Capture the cell that displays the provided text and extract its (x, y) central coordinate. 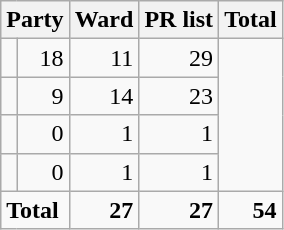
Ward (104, 20)
Party (35, 20)
23 (179, 96)
29 (179, 58)
54 (251, 210)
PR list (179, 20)
18 (43, 58)
14 (104, 96)
11 (104, 58)
9 (43, 96)
